Scan for the cell matching the given text and deliver its [X, Y] coordinate at center. 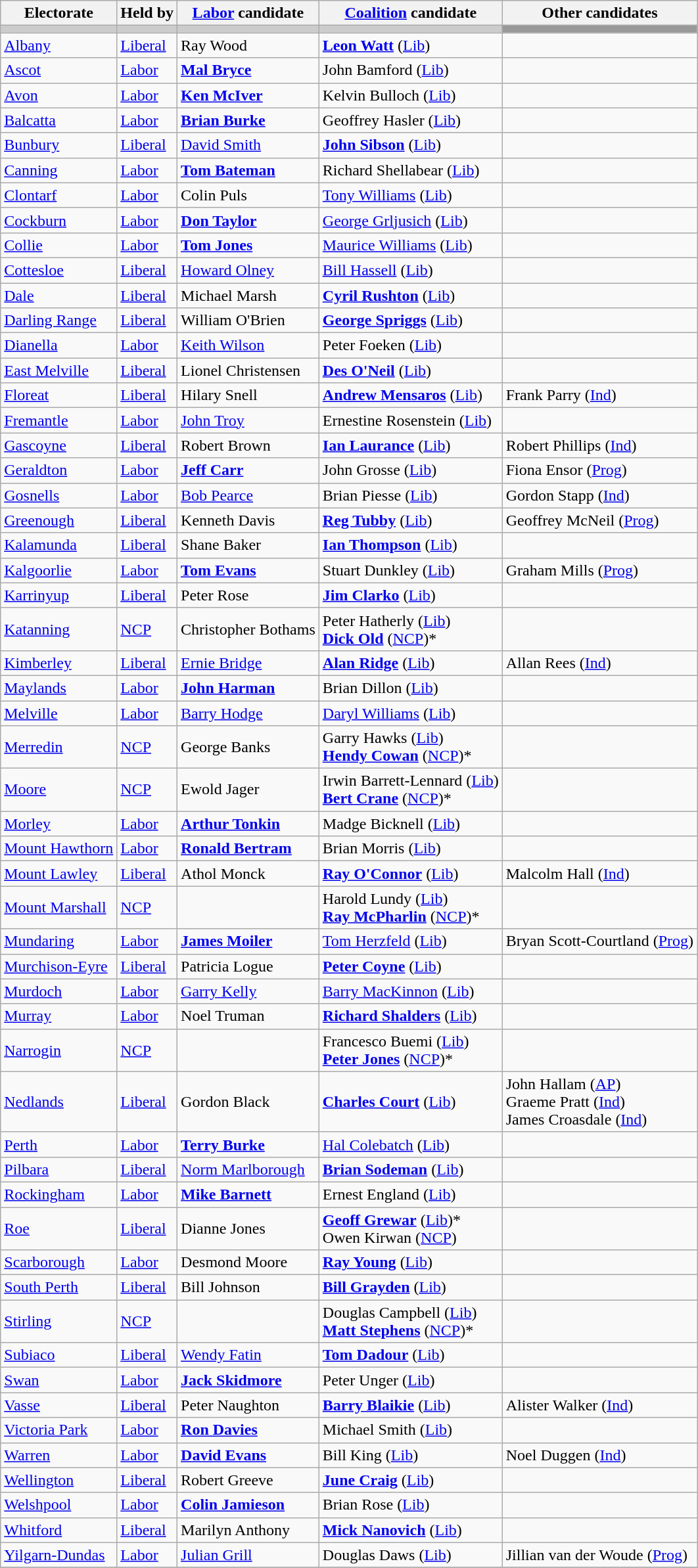
Greenough [59, 520]
Brian Piesse (Lib) [410, 495]
Ian Thompson (Lib) [410, 545]
Noel Truman [248, 1016]
George Grljusich (Lib) [410, 220]
Yilgarn-Dundas [59, 1555]
Dale [59, 295]
Bill Johnson [248, 1288]
Peter Rose [248, 595]
Geoff Grewar (Lib)* Owen Kirwan (NCP) [410, 1228]
Hal Colebatch (Lib) [410, 1144]
Kimberley [59, 663]
Perth [59, 1144]
Garry Kelly [248, 991]
Albany [59, 45]
Fiona Ensor (Prog) [599, 470]
Wellington [59, 1480]
Marilyn Anthony [248, 1530]
Brian Rose (Lib) [410, 1505]
Leon Watt (Lib) [410, 45]
Tom Jones [248, 245]
Ernestine Rosenstein (Lib) [410, 420]
Peter Foeken (Lib) [410, 346]
Andrew Mensaros (Lib) [410, 395]
South Perth [59, 1288]
Subiaco [59, 1355]
Jim Clarko (Lib) [410, 595]
Katanning [59, 629]
Michael Smith (Lib) [410, 1430]
Mount Marshall [59, 908]
Stuart Dunkley (Lib) [410, 570]
Julian Grill [248, 1555]
Merredin [59, 748]
Garry Hawks (Lib) Hendy Cowan (NCP)* [410, 748]
Kalamunda [59, 545]
Victoria Park [59, 1430]
Ewold Jager [248, 790]
Darling Range [59, 321]
Mike Barnett [248, 1194]
Geoffrey Hasler (Lib) [410, 120]
Douglas Daws (Lib) [410, 1555]
Maurice Williams (Lib) [410, 245]
Ascot [59, 70]
Ernest England (Lib) [410, 1194]
Lionel Christensen [248, 370]
Swan [59, 1380]
Mick Nanovich (Lib) [410, 1530]
Jack Skidmore [248, 1380]
Mundaring [59, 941]
Norm Marlborough [248, 1169]
Gordon Stapp (Ind) [599, 495]
Ron Davies [248, 1430]
Harold Lundy (Lib) Ray McPharlin (NCP)* [410, 908]
Morley [59, 824]
Roe [59, 1228]
Francesco Buemi (Lib) Peter Jones (NCP)* [410, 1050]
Athol Monck [248, 874]
Peter Unger (Lib) [410, 1380]
Colin Puls [248, 195]
Robert Phillips (Ind) [599, 445]
Brian Morris (Lib) [410, 849]
Nedlands [59, 1102]
Brian Sodeman (Lib) [410, 1169]
Fremantle [59, 420]
Coalition candidate [410, 13]
Karrinyup [59, 595]
John Bamford (Lib) [410, 70]
Douglas Campbell (Lib) Matt Stephens (NCP)* [410, 1322]
Reg Tubby (Lib) [410, 520]
Ray Wood [248, 45]
Electorate [59, 13]
Desmond Moore [248, 1263]
Bill King (Lib) [410, 1455]
Avon [59, 95]
Cyril Rushton (Lib) [410, 295]
Wendy Fatin [248, 1355]
Scarborough [59, 1263]
Ken McIver [248, 95]
Colin Jamieson [248, 1505]
Shane Baker [248, 545]
Other candidates [599, 13]
John Troy [248, 420]
Welshpool [59, 1505]
Richard Shellabear (Lib) [410, 170]
Ray O'Connor (Lib) [410, 874]
Kelvin Bulloch (Lib) [410, 95]
Maylands [59, 688]
George Spriggs (Lib) [410, 321]
Jeff Carr [248, 470]
Floreat [59, 395]
David Evans [248, 1455]
Peter Naughton [248, 1405]
Gordon Black [248, 1102]
Geraldton [59, 470]
Barry Hodge [248, 713]
Tom Evans [248, 570]
Mount Lawley [59, 874]
Rockingham [59, 1194]
Barry MacKinnon (Lib) [410, 991]
George Banks [248, 748]
Keith Wilson [248, 346]
Ernie Bridge [248, 663]
Don Taylor [248, 220]
Brian Burke [248, 120]
Arthur Tonkin [248, 824]
Brian Dillon (Lib) [410, 688]
Daryl Williams (Lib) [410, 713]
James Moiler [248, 941]
Murray [59, 1016]
Bunbury [59, 145]
Ray Young (Lib) [410, 1263]
Terry Burke [248, 1144]
Peter Hatherly (Lib) Dick Old (NCP)* [410, 629]
Warren [59, 1455]
William O'Brien [248, 321]
Stirling [59, 1322]
Richard Shalders (Lib) [410, 1016]
Bill Hassell (Lib) [410, 270]
Mal Bryce [248, 70]
Robert Brown [248, 445]
Narrogin [59, 1050]
June Craig (Lib) [410, 1480]
Gascoyne [59, 445]
Barry Blaikie (Lib) [410, 1405]
Tom Dadour (Lib) [410, 1355]
Bryan Scott-Courtland (Prog) [599, 941]
John Hallam (AP) Graeme Pratt (Ind) James Croasdale (Ind) [599, 1102]
Murchison-Eyre [59, 966]
Tom Herzfeld (Lib) [410, 941]
Jillian van der Woude (Prog) [599, 1555]
Moore [59, 790]
Bob Pearce [248, 495]
Des O'Neil (Lib) [410, 370]
Cockburn [59, 220]
Christopher Bothams [248, 629]
Alister Walker (Ind) [599, 1405]
Cottesloe [59, 270]
Tony Williams (Lib) [410, 195]
Murdoch [59, 991]
Tom Bateman [248, 170]
Kenneth Davis [248, 520]
David Smith [248, 145]
Charles Court (Lib) [410, 1102]
Ronald Bertram [248, 849]
East Melville [59, 370]
Held by [147, 13]
Bill Grayden (Lib) [410, 1288]
Madge Bicknell (Lib) [410, 824]
Gosnells [59, 495]
Peter Coyne (Lib) [410, 966]
Vasse [59, 1405]
Ian Laurance (Lib) [410, 445]
Balcatta [59, 120]
Howard Olney [248, 270]
Michael Marsh [248, 295]
Geoffrey McNeil (Prog) [599, 520]
John Sibson (Lib) [410, 145]
Dianella [59, 346]
Robert Greeve [248, 1480]
Canning [59, 170]
Noel Duggen (Ind) [599, 1455]
Whitford [59, 1530]
Clontarf [59, 195]
Malcolm Hall (Ind) [599, 874]
John Grosse (Lib) [410, 470]
Kalgoorlie [59, 570]
Mount Hawthorn [59, 849]
Patricia Logue [248, 966]
Labor candidate [248, 13]
Allan Rees (Ind) [599, 663]
Pilbara [59, 1169]
Alan Ridge (Lib) [410, 663]
Melville [59, 713]
Graham Mills (Prog) [599, 570]
Collie [59, 245]
Irwin Barrett-Lennard (Lib) Bert Crane (NCP)* [410, 790]
John Harman [248, 688]
Frank Parry (Ind) [599, 395]
Hilary Snell [248, 395]
Dianne Jones [248, 1228]
